Return (x, y) of the center of cell containing provided text 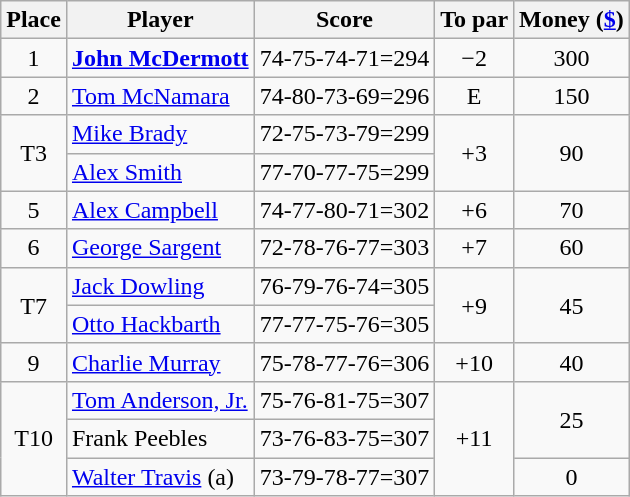
74-77-80-71=302 (344, 210)
E (474, 96)
9 (34, 362)
73-76-83-75=307 (344, 438)
77-70-77-75=299 (344, 172)
72-75-73-79=299 (344, 134)
73-79-78-77=307 (344, 477)
Otto Hackbarth (160, 324)
+11 (474, 438)
Charlie Murray (160, 362)
+6 (474, 210)
77-77-75-76=305 (344, 324)
60 (572, 248)
150 (572, 96)
72-78-76-77=303 (344, 248)
Alex Campbell (160, 210)
Mike Brady (160, 134)
T7 (34, 305)
Score (344, 20)
Walter Travis (a) (160, 477)
2 (34, 96)
6 (34, 248)
74-80-73-69=296 (344, 96)
+7 (474, 248)
T3 (34, 153)
45 (572, 305)
+9 (474, 305)
Jack Dowling (160, 286)
T10 (34, 438)
75-78-77-76=306 (344, 362)
70 (572, 210)
George Sargent (160, 248)
Place (34, 20)
Tom Anderson, Jr. (160, 400)
25 (572, 419)
1 (34, 58)
5 (34, 210)
+3 (474, 153)
John McDermott (160, 58)
+10 (474, 362)
−2 (474, 58)
74-75-74-71=294 (344, 58)
76-79-76-74=305 (344, 286)
300 (572, 58)
Alex Smith (160, 172)
Money ($) (572, 20)
To par (474, 20)
Player (160, 20)
Frank Peebles (160, 438)
75-76-81-75=307 (344, 400)
90 (572, 153)
0 (572, 477)
40 (572, 362)
Tom McNamara (160, 96)
